Determine the (X, Y) coordinate at the center of the cell enclosing the given text.  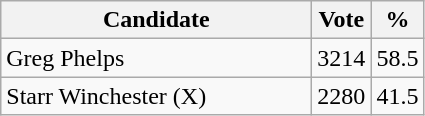
3214 (342, 58)
2280 (342, 96)
Starr Winchester (X) (156, 96)
58.5 (398, 58)
41.5 (398, 96)
Vote (342, 20)
Candidate (156, 20)
Greg Phelps (156, 58)
% (398, 20)
